Find where the given text appears and provide that cell's center as [X, Y] coordinate. 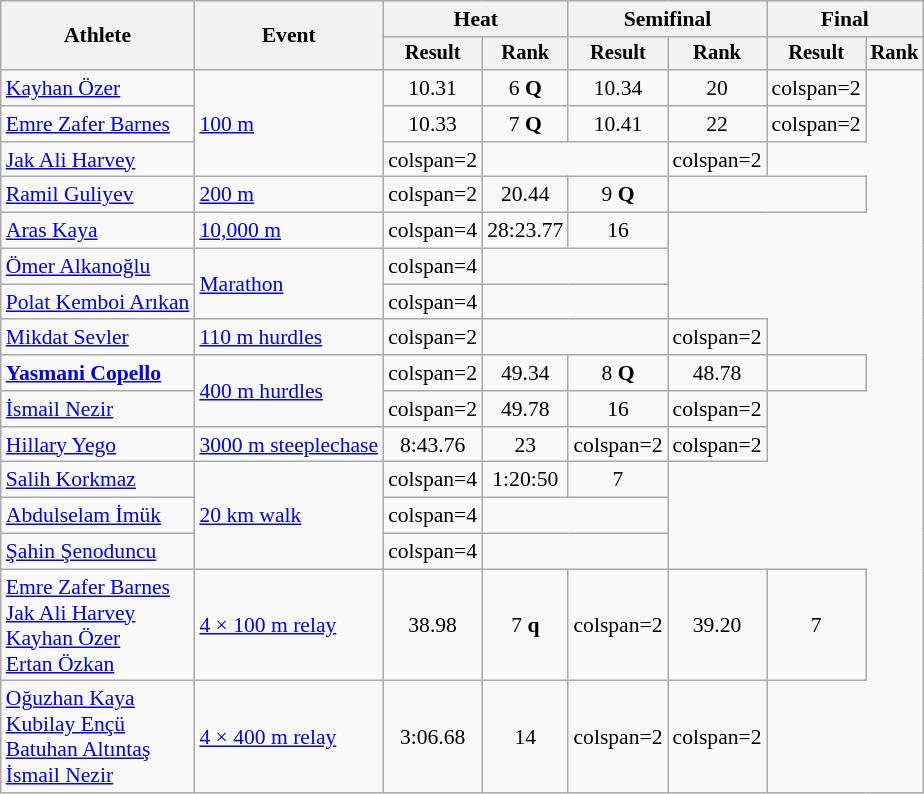
Oğuzhan Kaya Kubilay Ençü Batuhan Altıntaş İsmail Nezir [98, 737]
39.20 [718, 625]
1:20:50 [525, 480]
Mikdat Sevler [98, 338]
Semifinal [667, 19]
28:23.77 [525, 231]
Event [288, 36]
Ramil Guliyev [98, 195]
Heat [476, 19]
10.31 [432, 88]
Şahin Şenoduncu [98, 552]
Final [846, 19]
Athlete [98, 36]
22 [718, 124]
7 q [525, 625]
200 m [288, 195]
3:06.68 [432, 737]
10.33 [432, 124]
3000 m steeplechase [288, 445]
7 Q [525, 124]
8:43.76 [432, 445]
20 km walk [288, 516]
Jak Ali Harvey [98, 160]
Aras Kaya [98, 231]
110 m hurdles [288, 338]
Abdulselam İmük [98, 516]
Ömer Alkanoğlu [98, 267]
Yasmani Copello [98, 373]
10.34 [618, 88]
49.78 [525, 409]
8 Q [618, 373]
9 Q [618, 195]
4 × 400 m relay [288, 737]
Polat Kemboi Arıkan [98, 302]
4 × 100 m relay [288, 625]
49.34 [525, 373]
48.78 [718, 373]
20.44 [525, 195]
20 [718, 88]
6 Q [525, 88]
Kayhan Özer [98, 88]
Marathon [288, 284]
14 [525, 737]
Hillary Yego [98, 445]
23 [525, 445]
10.41 [618, 124]
İsmail Nezir [98, 409]
Emre Zafer Barnes Jak Ali HarveyKayhan Özer Ertan Özkan [98, 625]
Emre Zafer Barnes [98, 124]
Salih Korkmaz [98, 480]
38.98 [432, 625]
100 m [288, 124]
10,000 m [288, 231]
400 m hurdles [288, 390]
